Find where the given text appears and provide that cell's center as [x, y] coordinate. 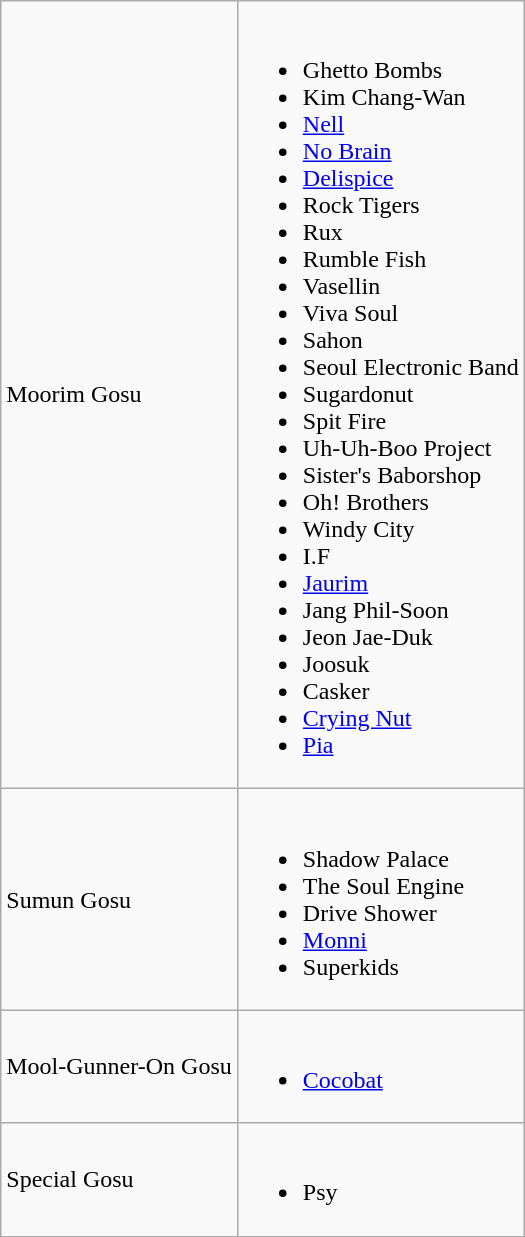
Shadow PalaceThe Soul EngineDrive ShowerMonniSuperkids [380, 900]
Psy [380, 1180]
Cocobat [380, 1066]
Sumun Gosu [120, 900]
Moorim Gosu [120, 395]
Special Gosu [120, 1180]
Mool-Gunner-On Gosu [120, 1066]
